For the text-containing cell, return its midpoint in (X, Y) coordinate format. 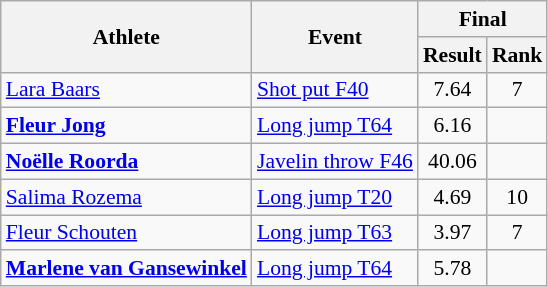
Fleur Jong (126, 126)
Result (452, 55)
4.69 (452, 197)
Final (482, 19)
Salima Rozema (126, 197)
Rank (518, 55)
5.78 (452, 269)
Marlene van Gansewinkel (126, 269)
10 (518, 197)
Shot put F40 (335, 90)
Long jump T20 (335, 197)
7.64 (452, 90)
Lara Baars (126, 90)
Noëlle Roorda (126, 162)
Athlete (126, 36)
6.16 (452, 126)
40.06 (452, 162)
Long jump T63 (335, 233)
3.97 (452, 233)
Event (335, 36)
Fleur Schouten (126, 233)
Javelin throw F46 (335, 162)
